Extract the (x, y) coordinate from the center of the cell holding the provided text.  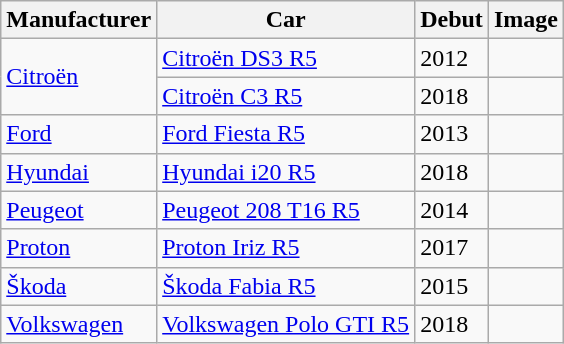
Image (526, 20)
2017 (452, 248)
Citroën (79, 77)
Volkswagen Polo GTI R5 (286, 324)
Hyundai (79, 172)
Volkswagen (79, 324)
Hyundai i20 R5 (286, 172)
2012 (452, 58)
Car (286, 20)
Debut (452, 20)
Škoda Fabia R5 (286, 286)
Peugeot 208 T16 R5 (286, 210)
Proton Iriz R5 (286, 248)
Manufacturer (79, 20)
Peugeot (79, 210)
2015 (452, 286)
Citroën DS3 R5 (286, 58)
2014 (452, 210)
Ford Fiesta R5 (286, 134)
Ford (79, 134)
Proton (79, 248)
Citroën C3 R5 (286, 96)
Škoda (79, 286)
2013 (452, 134)
